Scan for the cell matching the given text and deliver its (X, Y) coordinate at center. 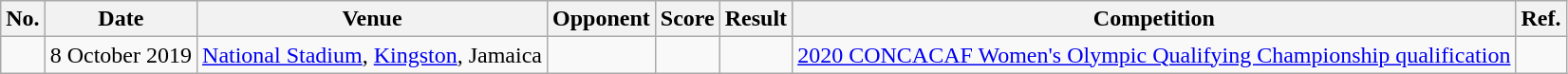
2020 CONCACAF Women's Olympic Qualifying Championship qualification (1154, 55)
Ref. (1541, 19)
No. (23, 19)
8 October 2019 (121, 55)
Score (687, 19)
Date (121, 19)
National Stadium, Kingston, Jamaica (372, 55)
Venue (372, 19)
Result (756, 19)
Opponent (602, 19)
Competition (1154, 19)
